Provide the [x, y] coordinate of the cell's center where the given text is located.  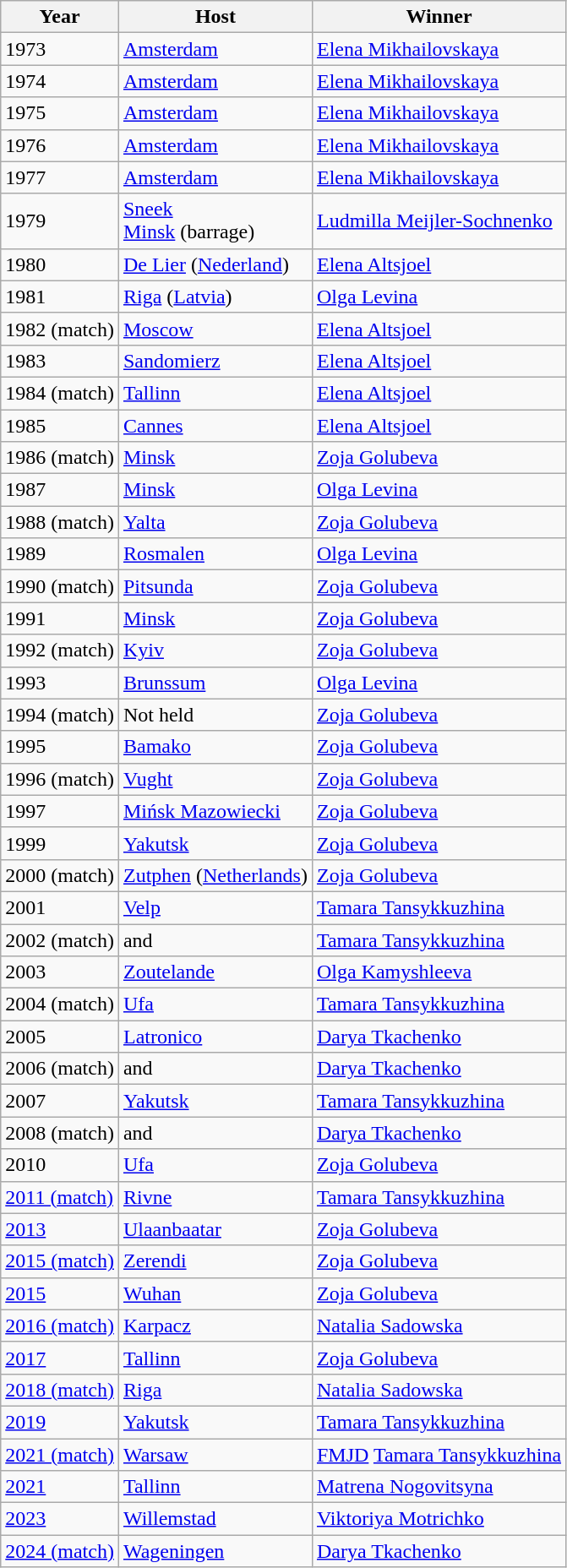
1979 [60, 221]
Zutphen (Netherlands) [215, 875]
2015 (match) [60, 1261]
Brunssum [215, 683]
1999 [60, 843]
2006 (match) [60, 1069]
Wageningen [215, 1551]
1983 [60, 361]
Winner [439, 17]
1976 [60, 145]
Not held [215, 715]
Rosmalen [215, 554]
2013 [60, 1229]
Mińsk Mazowiecki [215, 811]
Warsaw [215, 1454]
1991 [60, 618]
2003 [60, 972]
1981 [60, 297]
Velp [215, 907]
1987 [60, 490]
2002 (match) [60, 940]
2016 (match) [60, 1326]
1973 [60, 49]
1993 [60, 683]
FMJD Tamara Tansykkuzhina [439, 1454]
Viktoriya Motrichko [439, 1519]
1995 [60, 747]
1984 (match) [60, 393]
1974 [60, 81]
Zerendi [215, 1261]
Matrena Nogovitsyna [439, 1487]
1992 (match) [60, 651]
1980 [60, 264]
1977 [60, 177]
2010 [60, 1165]
2011 (match) [60, 1197]
2023 [60, 1519]
1996 (match) [60, 779]
2007 [60, 1101]
Rivne [215, 1197]
2018 (match) [60, 1390]
Moscow [215, 329]
Sandomierz [215, 361]
Year [60, 17]
2000 (match) [60, 875]
2021 [60, 1487]
De Lier (Nederland) [215, 264]
Cannes [215, 425]
1990 (match) [60, 586]
Riga [215, 1390]
Riga (Latvia) [215, 297]
Pitsunda [215, 586]
Host [215, 17]
1997 [60, 811]
1988 (match) [60, 522]
2001 [60, 907]
Sneek Minsk (barrage) [215, 221]
Zoutelande [215, 972]
Karpacz [215, 1326]
2004 (match) [60, 1004]
1982 (match) [60, 329]
Bamako [215, 747]
Willemstad [215, 1519]
Ludmilla Meijler-Sochnenko [439, 221]
2024 (match) [60, 1551]
Latronico [215, 1037]
2019 [60, 1422]
2015 [60, 1293]
1986 (match) [60, 458]
2005 [60, 1037]
Vught [215, 779]
2021 (match) [60, 1454]
1989 [60, 554]
Wuhan [215, 1293]
Ulaanbaatar [215, 1229]
2008 (match) [60, 1133]
1975 [60, 113]
1994 (match) [60, 715]
1985 [60, 425]
Yalta [215, 522]
Kyiv [215, 651]
Olga Kamyshleeva [439, 972]
2017 [60, 1358]
